Identify which cell holds the provided text, then report its [x, y] central coordinate. 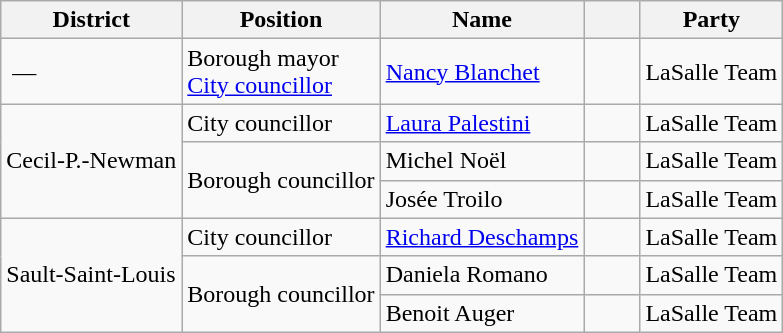
Benoit Auger [482, 313]
— [92, 72]
Josée Troilo [482, 199]
Michel Noël [482, 161]
Name [482, 20]
Sault-Saint-Louis [92, 275]
Richard Deschamps [482, 237]
Borough mayorCity councillor [281, 72]
Nancy Blanchet [482, 72]
Cecil-P.-Newman [92, 161]
Daniela Romano [482, 275]
Position [281, 20]
Party [712, 20]
Laura Palestini [482, 123]
District [92, 20]
